For the text-containing cell, return its midpoint in [X, Y] coordinate format. 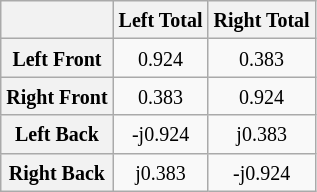
Right Front [57, 96]
Left Total [160, 20]
Right Total [262, 20]
Left Back [57, 134]
Left Front [57, 58]
Right Back [57, 172]
